Return (x, y) of the center of cell containing provided text 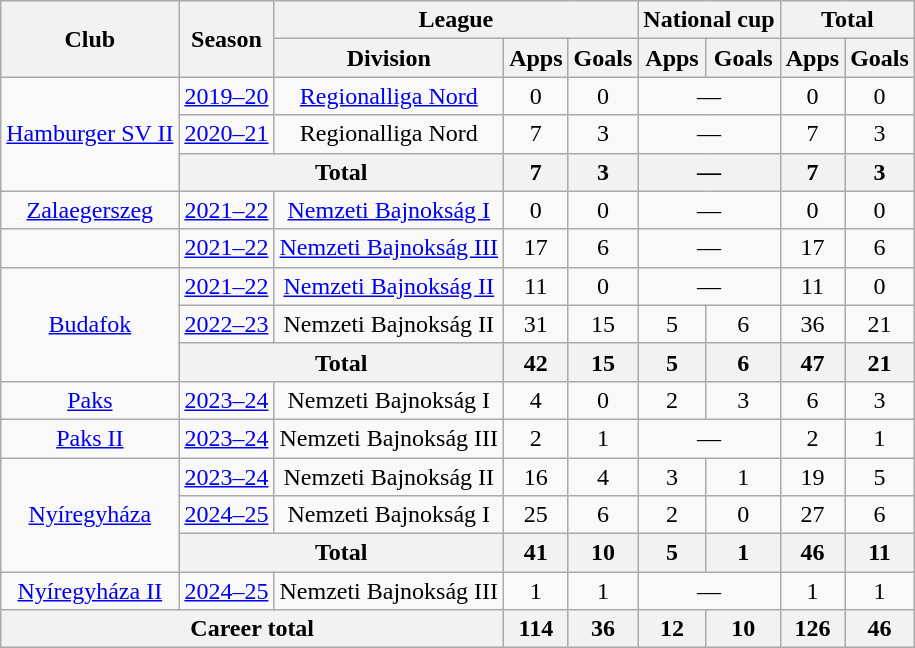
41 (536, 553)
2022–23 (226, 324)
Paks (90, 400)
Division (389, 58)
Budafok (90, 324)
Paks II (90, 438)
Nyíregyháza II (90, 591)
2019–20 (226, 96)
47 (812, 362)
31 (536, 324)
12 (672, 629)
Nyíregyháza (90, 515)
114 (536, 629)
27 (812, 515)
Career total (252, 629)
National cup (709, 20)
Hamburger SV II (90, 134)
19 (812, 477)
25 (536, 515)
126 (812, 629)
42 (536, 362)
16 (536, 477)
Club (90, 39)
Season (226, 39)
Zalaegerszeg (90, 210)
2020–21 (226, 134)
League (456, 20)
